From the cell containing the given text, extract its center point as [X, Y] coordinate. 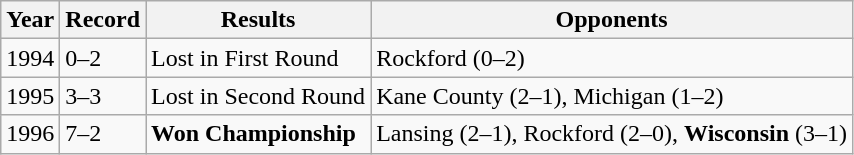
Record [103, 20]
3–3 [103, 96]
1996 [30, 134]
Rockford (0–2) [612, 58]
1994 [30, 58]
Kane County (2–1), Michigan (1–2) [612, 96]
1995 [30, 96]
Lost in First Round [258, 58]
Lansing (2–1), Rockford (2–0), Wisconsin (3–1) [612, 134]
Won Championship [258, 134]
Opponents [612, 20]
7–2 [103, 134]
Results [258, 20]
Year [30, 20]
Lost in Second Round [258, 96]
0–2 [103, 58]
